For the text-containing cell, return its midpoint in (x, y) coordinate format. 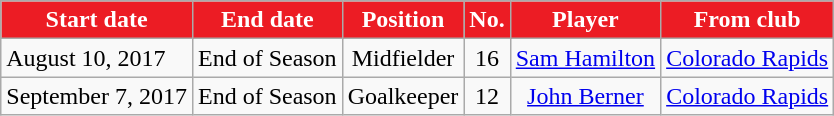
September 7, 2017 (97, 96)
End date (267, 20)
Midfielder (403, 58)
12 (487, 96)
Goalkeeper (403, 96)
John Berner (585, 96)
Start date (97, 20)
No. (487, 20)
Sam Hamilton (585, 58)
From club (748, 20)
August 10, 2017 (97, 58)
Player (585, 20)
16 (487, 58)
Position (403, 20)
